Locate the cell with the specified text and output its (X, Y) center coordinate. 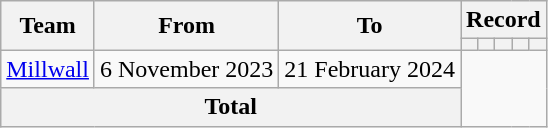
Team (48, 26)
From (186, 26)
Record (504, 20)
21 February 2024 (370, 69)
6 November 2023 (186, 69)
Millwall (48, 69)
Total (231, 107)
To (370, 26)
